Identify which cell holds the provided text, then report its [x, y] central coordinate. 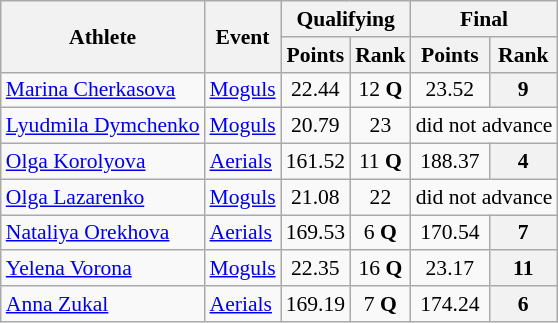
20.79 [316, 126]
169.53 [316, 233]
23 [380, 126]
170.54 [450, 233]
7 [523, 233]
Nataliya Orekhova [103, 233]
9 [523, 90]
Event [243, 36]
Marina Cherkasova [103, 90]
Anna Zukal [103, 304]
22.44 [316, 90]
6 Q [380, 233]
169.19 [316, 304]
21.08 [316, 197]
Olga Lazarenko [103, 197]
23.17 [450, 269]
22 [380, 197]
16 Q [380, 269]
Qualifying [346, 19]
Yelena Vorona [103, 269]
23.52 [450, 90]
174.24 [450, 304]
Final [484, 19]
22.35 [316, 269]
7 Q [380, 304]
Lyudmila Dymchenko [103, 126]
161.52 [316, 162]
12 Q [380, 90]
Olga Korolyova [103, 162]
188.37 [450, 162]
Athlete [103, 36]
6 [523, 304]
4 [523, 162]
11 [523, 269]
11 Q [380, 162]
